Find where the given text appears and provide that cell's center as [x, y] coordinate. 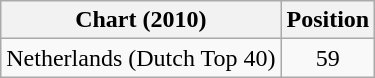
59 [328, 58]
Netherlands (Dutch Top 40) [141, 58]
Position [328, 20]
Chart (2010) [141, 20]
